Extract the (X, Y) coordinate from the center of the cell holding the provided text.  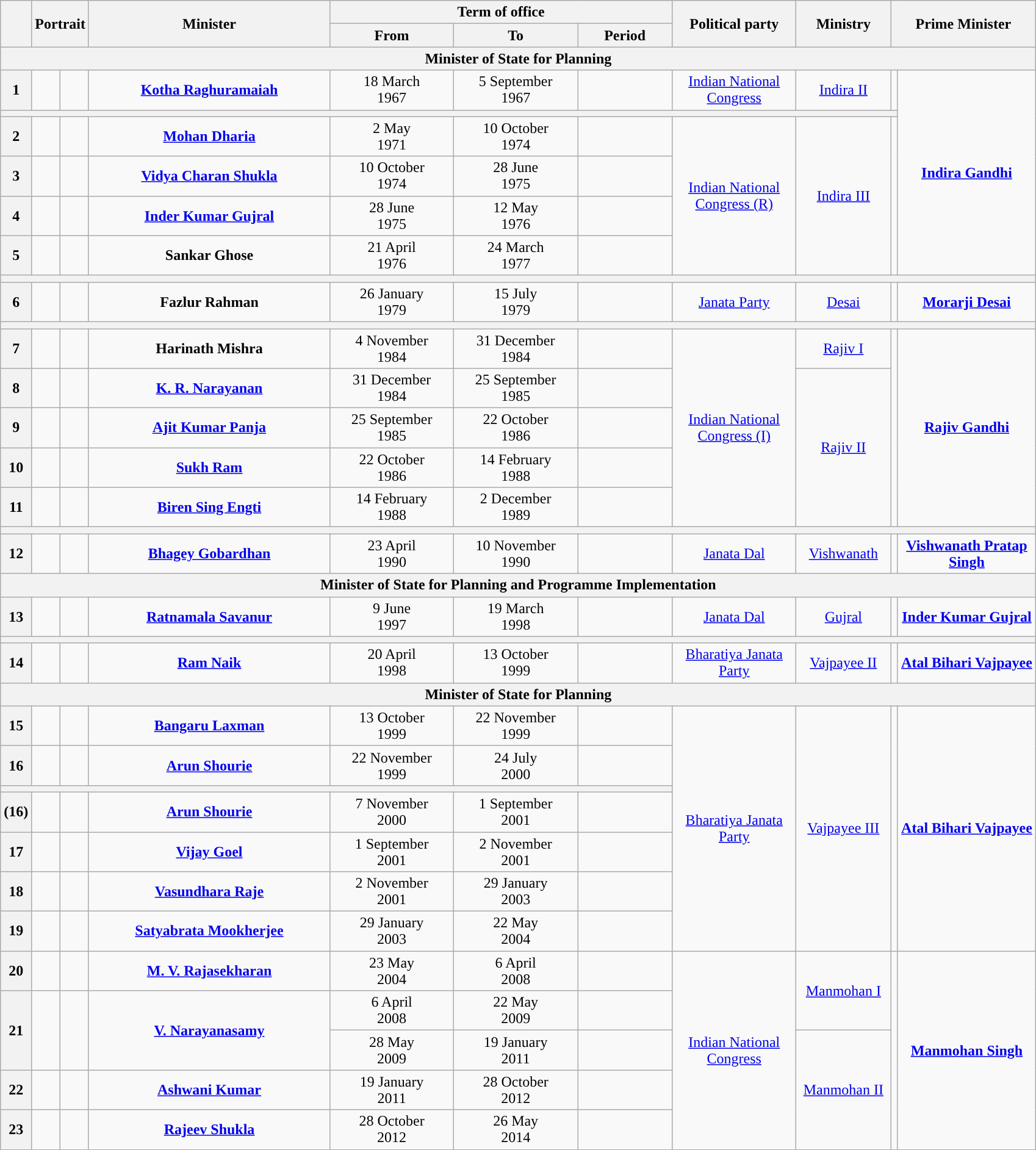
23 April1990 (392, 554)
Ministry (843, 24)
M. V. Rajasekharan (209, 971)
5 September1967 (516, 90)
Portrait (60, 24)
Janata Party (735, 301)
24 July2000 (516, 765)
Morarji Desai (966, 301)
Indian National Congress (I) (735, 427)
Indira III (843, 196)
11 (16, 508)
Indian National Congress (R) (735, 196)
22 May2004 (516, 931)
Bangaru Laxman (209, 726)
7 November2000 (392, 811)
Vajpayee II (843, 663)
Mohan Dharia (209, 137)
Rajiv I (843, 348)
28 May2009 (392, 1051)
19 March1998 (516, 616)
Vishwanath Pratap Singh (966, 554)
Desai (843, 301)
Rajiv II (843, 448)
Vijay Goel (209, 852)
To (516, 35)
Biren Sing Engti (209, 508)
12 May1976 (516, 216)
Satyabrata Mookherjee (209, 931)
Rajeev Shukla (209, 1130)
From (392, 35)
Kotha Raghuramaiah (209, 90)
13 (16, 616)
Prime Minister (963, 24)
18 March1967 (392, 90)
7 (16, 348)
Indira Gandhi (966, 173)
14 (16, 663)
V. Narayanasamy (209, 1030)
Vishwanath (843, 554)
Ajit Kumar Panja (209, 428)
22 (16, 1090)
Period (625, 35)
17 (16, 852)
4 (16, 216)
10 (16, 467)
21 (16, 1030)
Political party (735, 24)
6 (16, 301)
Term of office (502, 12)
21 April1976 (392, 255)
15 (16, 726)
Sukh Ram (209, 467)
1 (16, 90)
24 March1977 (516, 255)
26 January1979 (392, 301)
16 (16, 765)
2 (16, 137)
10 November1990 (516, 554)
Manmohan Singh (966, 1051)
Bhagey Gobardhan (209, 554)
4 November1984 (392, 348)
Gujral (843, 616)
Fazlur Rahman (209, 301)
Manmohan I (843, 991)
Minister of State for Planning and Programme Implementation (519, 585)
(16) (16, 811)
12 (16, 554)
Minister (209, 24)
20 April1998 (392, 663)
Sankar Ghose (209, 255)
Ashwani Kumar (209, 1090)
9 (16, 428)
18 (16, 892)
2 December1989 (516, 508)
Manmohan II (843, 1090)
9 June1997 (392, 616)
20 (16, 971)
19 (16, 931)
Vasundhara Raje (209, 892)
K. R. Narayanan (209, 388)
22 May2009 (516, 1010)
26 May2014 (516, 1130)
Harinath Mishra (209, 348)
Vajpayee III (843, 828)
Vidya Charan Shukla (209, 176)
Rajiv Gandhi (966, 427)
23 (16, 1130)
23 May2004 (392, 971)
Ram Naik (209, 663)
2 May1971 (392, 137)
3 (16, 176)
Indira II (843, 90)
15 July1979 (516, 301)
Ratnamala Savanur (209, 616)
5 (16, 255)
8 (16, 388)
